Return the [X, Y] coordinate for the center point of the cell that contains the specified text.  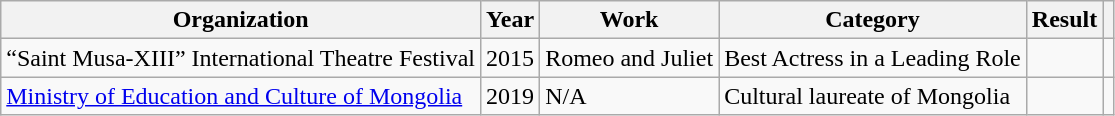
2015 [510, 58]
Romeo and Juliet [630, 58]
Organization [241, 20]
Best Actress in a Leading Role [873, 58]
N/A [630, 96]
2019 [510, 96]
Ministry of Education and Culture of Mongolia [241, 96]
Cultural laureate of Mongolia [873, 96]
Result [1064, 20]
Year [510, 20]
“Saint Musa-XIII” International Theatre Festival [241, 58]
Category [873, 20]
Work [630, 20]
